For the text-containing cell, return its midpoint in (x, y) coordinate format. 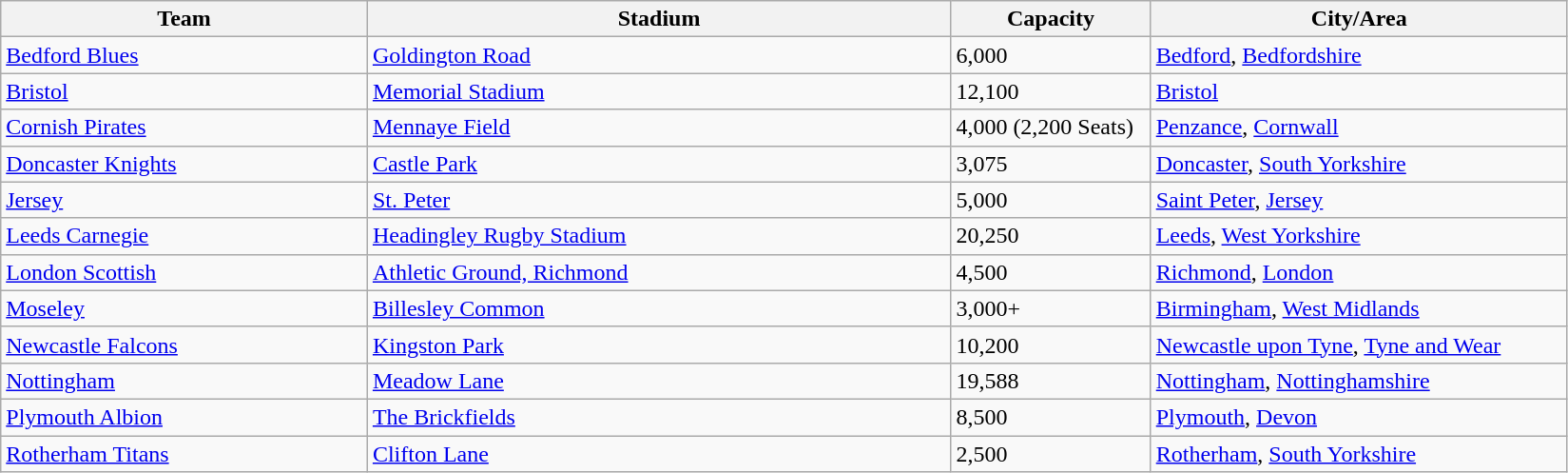
Saint Peter, Jersey (1359, 200)
19,588 (1051, 381)
4,500 (1051, 272)
City/Area (1359, 19)
5,000 (1051, 200)
Cornish Pirates (184, 128)
20,250 (1051, 236)
Leeds Carnegie (184, 236)
Nottingham, Nottinghamshire (1359, 381)
Billesley Common (658, 308)
Nottingham (184, 381)
Richmond, London (1359, 272)
Clifton Lane (658, 454)
Birmingham, West Midlands (1359, 308)
Newcastle Falcons (184, 345)
Newcastle upon Tyne, Tyne and Wear (1359, 345)
Leeds, West Yorkshire (1359, 236)
12,100 (1051, 91)
4,000 (2,200 Seats) (1051, 128)
Bedford, Bedfordshire (1359, 55)
2,500 (1051, 454)
Memorial Stadium (658, 91)
Castle Park (658, 164)
Kingston Park (658, 345)
Plymouth Albion (184, 417)
8,500 (1051, 417)
Moseley (184, 308)
Team (184, 19)
The Brickfields (658, 417)
10,200 (1051, 345)
Doncaster, South Yorkshire (1359, 164)
Penzance, Cornwall (1359, 128)
Doncaster Knights (184, 164)
3,000+ (1051, 308)
Bedford Blues (184, 55)
Plymouth, Devon (1359, 417)
Meadow Lane (658, 381)
St. Peter (658, 200)
3,075 (1051, 164)
Capacity (1051, 19)
Rotherham, South Yorkshire (1359, 454)
Rotherham Titans (184, 454)
Jersey (184, 200)
6,000 (1051, 55)
Goldington Road (658, 55)
Athletic Ground, Richmond (658, 272)
London Scottish (184, 272)
Headingley Rugby Stadium (658, 236)
Mennaye Field (658, 128)
Stadium (658, 19)
